Detect which cell encompasses the target text, then output its (X, Y) center coordinate. 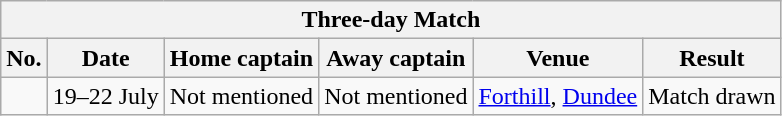
Forthill, Dundee (558, 96)
Match drawn (712, 96)
Date (106, 58)
19–22 July (106, 96)
No. (24, 58)
Home captain (241, 58)
Three-day Match (391, 20)
Venue (558, 58)
Away captain (396, 58)
Result (712, 58)
